Scan for the cell matching the given text and deliver its [X, Y] coordinate at center. 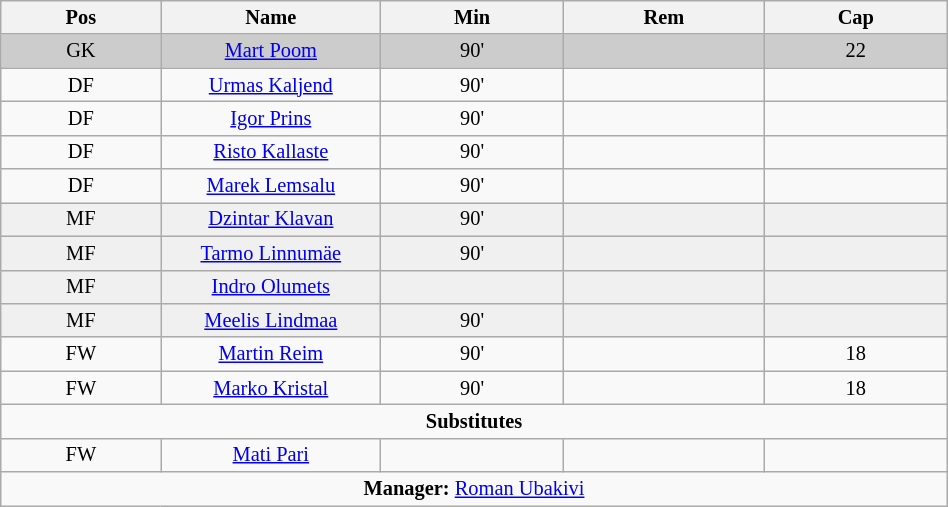
Marek Lemsalu [271, 186]
Pos [81, 17]
GK [81, 51]
Igor Prins [271, 118]
Indro Olumets [271, 287]
Meelis Lindmaa [271, 320]
Name [271, 17]
Rem [664, 17]
Tarmo Linnumäe [271, 253]
Substitutes [474, 421]
Risto Kallaste [271, 152]
Marko Kristal [271, 388]
Mart Poom [271, 51]
Dzintar Klavan [271, 219]
Manager: Roman Ubakivi [474, 489]
Min [472, 17]
Mati Pari [271, 455]
Martin Reim [271, 354]
Urmas Kaljend [271, 85]
Cap [856, 17]
22 [856, 51]
